Return the [x, y] coordinate for the center point of the cell that contains the specified text.  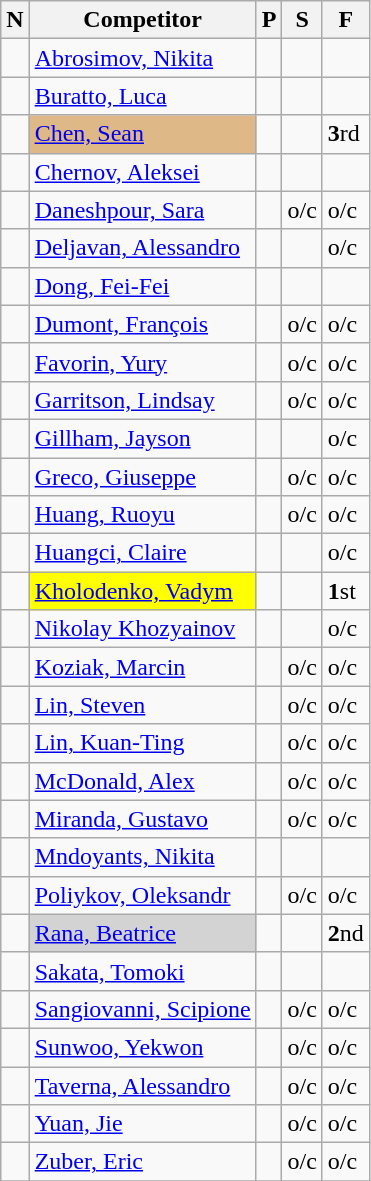
Chen, Sean [142, 134]
Nikolay Khozyainov [142, 629]
Zuber, Eric [142, 1162]
P [269, 20]
S [302, 20]
Garritson, Lindsay [142, 400]
Daneshpour, Sara [142, 210]
Mndoyants, Nikita [142, 857]
Greco, Giuseppe [142, 477]
Miranda, Gustavo [142, 819]
Kholodenko, Vadym [142, 591]
Competitor [142, 20]
Sangiovanni, Scipione [142, 1009]
Lin, Steven [142, 705]
Abrosimov, Nikita [142, 58]
Buratto, Luca [142, 96]
Favorin, Yury [142, 362]
Poliykov, Oleksandr [142, 895]
Lin, Kuan-Ting [142, 743]
Deljavan, Alessandro [142, 248]
Huang, Ruoyu [142, 515]
Koziak, Marcin [142, 667]
Yuan, Jie [142, 1124]
Huangci, Claire [142, 553]
Taverna, Alessandro [142, 1085]
N [15, 20]
F [346, 20]
Sakata, Tomoki [142, 971]
Rana, Beatrice [142, 933]
Chernov, Aleksei [142, 172]
3rd [346, 134]
Dumont, François [142, 324]
1st [346, 591]
McDonald, Alex [142, 781]
2nd [346, 933]
Sunwoo, Yekwon [142, 1047]
Gillham, Jayson [142, 438]
Dong, Fei-Fei [142, 286]
